Detect which cell encompasses the target text, then output its (x, y) center coordinate. 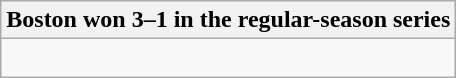
Boston won 3–1 in the regular-season series (228, 20)
